Identify which cell holds the provided text, then report its [X, Y] central coordinate. 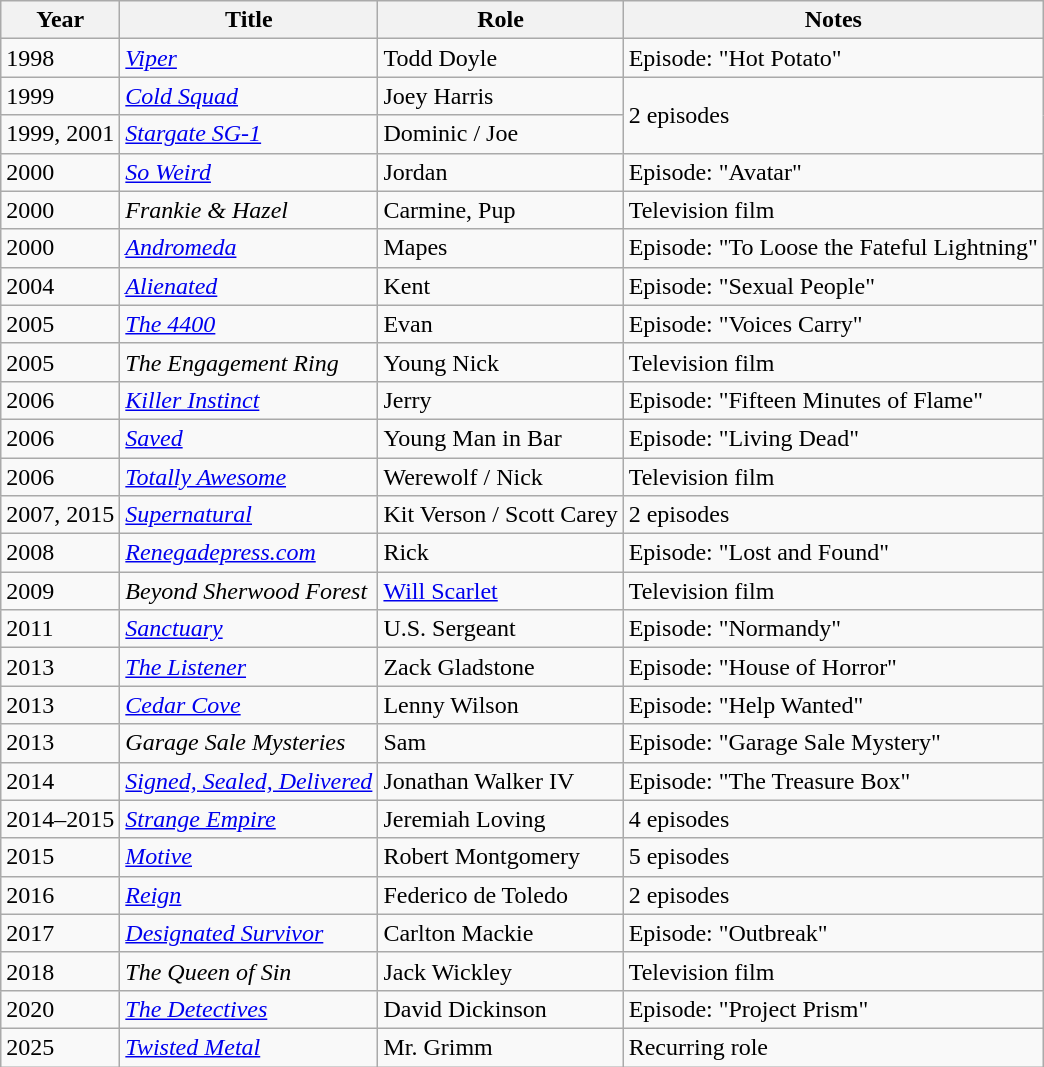
Jeremiah Loving [500, 819]
2014–2015 [60, 819]
1999 [60, 96]
Kent [500, 286]
Young Man in Bar [500, 438]
Joey Harris [500, 96]
1998 [60, 58]
Episode: "Hot Potato" [833, 58]
Jordan [500, 172]
Rick [500, 553]
Episode: "Fifteen Minutes of Flame" [833, 400]
Andromeda [249, 248]
2004 [60, 286]
Young Nick [500, 362]
Strange Empire [249, 819]
Kit Verson / Scott Carey [500, 515]
2025 [60, 1047]
Jonathan Walker IV [500, 781]
Robert Montgomery [500, 857]
2020 [60, 1009]
The 4400 [249, 324]
Notes [833, 20]
Twisted Metal [249, 1047]
U.S. Sergeant [500, 629]
The Engagement Ring [249, 362]
Zack Gladstone [500, 667]
Killer Instinct [249, 400]
The Detectives [249, 1009]
Werewolf / Nick [500, 477]
Stargate SG-1 [249, 134]
Beyond Sherwood Forest [249, 591]
Will Scarlet [500, 591]
The Listener [249, 667]
Title [249, 20]
2009 [60, 591]
Totally Awesome [249, 477]
Episode: "House of Horror" [833, 667]
Sam [500, 743]
Frankie & Hazel [249, 210]
Mapes [500, 248]
Recurring role [833, 1047]
2018 [60, 971]
Episode: "Help Wanted" [833, 705]
Episode: "Lost and Found" [833, 553]
The Queen of Sin [249, 971]
Lenny Wilson [500, 705]
Episode: "Normandy" [833, 629]
2016 [60, 895]
Evan [500, 324]
Cedar Cove [249, 705]
Mr. Grimm [500, 1047]
2015 [60, 857]
Supernatural [249, 515]
Role [500, 20]
Episode: "Avatar" [833, 172]
Episode: "Project Prism" [833, 1009]
Renegadepress.com [249, 553]
So Weird [249, 172]
Signed, Sealed, Delivered [249, 781]
Episode: "Outbreak" [833, 933]
4 episodes [833, 819]
Carlton Mackie [500, 933]
2008 [60, 553]
2014 [60, 781]
David Dickinson [500, 1009]
Federico de Toledo [500, 895]
5 episodes [833, 857]
Episode: "Voices Carry" [833, 324]
Episode: "Garage Sale Mystery" [833, 743]
Viper [249, 58]
Jerry [500, 400]
2011 [60, 629]
Designated Survivor [249, 933]
Saved [249, 438]
Carmine, Pup [500, 210]
Episode: "To Loose the Fateful Lightning" [833, 248]
Episode: "Living Dead" [833, 438]
Sanctuary [249, 629]
Alienated [249, 286]
Garage Sale Mysteries [249, 743]
Jack Wickley [500, 971]
Year [60, 20]
Cold Squad [249, 96]
2007, 2015 [60, 515]
Motive [249, 857]
Episode: "Sexual People" [833, 286]
2017 [60, 933]
1999, 2001 [60, 134]
Episode: "The Treasure Box" [833, 781]
Dominic / Joe [500, 134]
Todd Doyle [500, 58]
Reign [249, 895]
